Capture the cell that displays the provided text and extract its [X, Y] central coordinate. 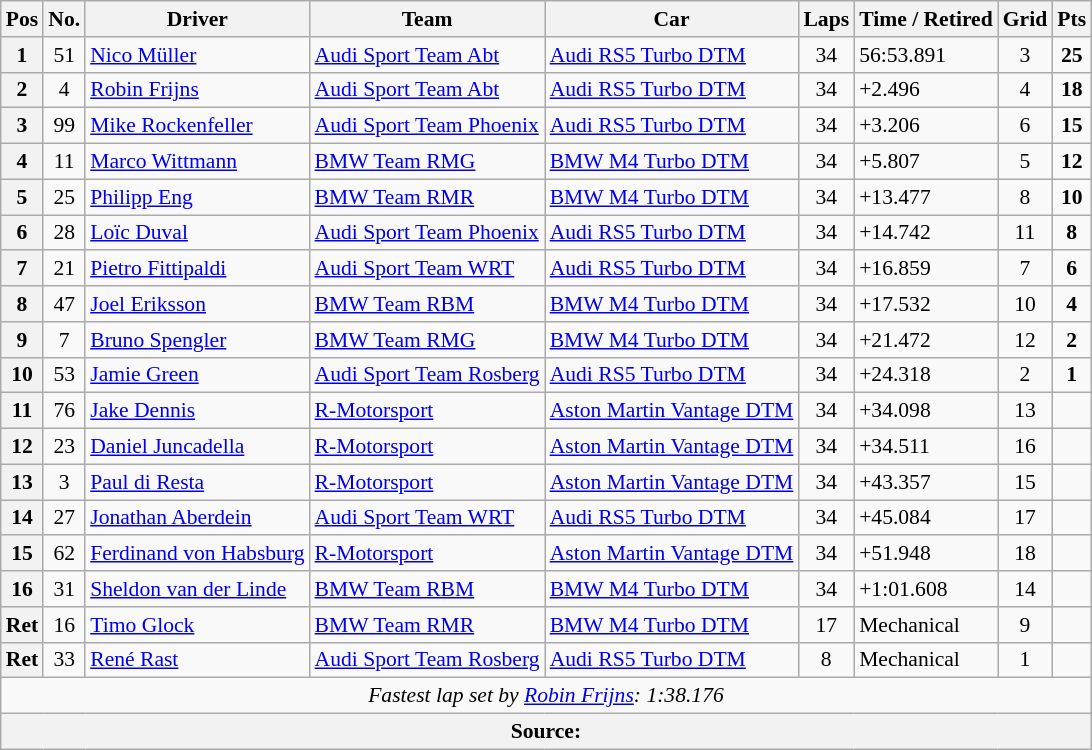
Loïc Duval [197, 233]
28 [64, 233]
Nico Müller [197, 55]
Mike Rockenfeller [197, 126]
Sheldon van der Linde [197, 589]
Team [428, 19]
Jake Dennis [197, 411]
Marco Wittmann [197, 162]
Laps [826, 19]
56:53.891 [926, 55]
Source: [546, 732]
Pos [22, 19]
Ferdinand von Habsburg [197, 554]
Fastest lap set by Robin Frijns: 1:38.176 [546, 696]
+3.206 [926, 126]
+45.084 [926, 518]
31 [64, 589]
+14.742 [926, 233]
No. [64, 19]
Paul di Resta [197, 482]
53 [64, 375]
+2.496 [926, 90]
+51.948 [926, 554]
+21.472 [926, 340]
27 [64, 518]
Daniel Juncadella [197, 447]
Philipp Eng [197, 197]
Joel Eriksson [197, 304]
Car [672, 19]
Jamie Green [197, 375]
+34.098 [926, 411]
+24.318 [926, 375]
21 [64, 269]
76 [64, 411]
+16.859 [926, 269]
+34.511 [926, 447]
Pietro Fittipaldi [197, 269]
33 [64, 660]
René Rast [197, 660]
99 [64, 126]
62 [64, 554]
+17.532 [926, 304]
Time / Retired [926, 19]
+5.807 [926, 162]
Bruno Spengler [197, 340]
Driver [197, 19]
51 [64, 55]
Jonathan Aberdein [197, 518]
Pts [1072, 19]
23 [64, 447]
Timo Glock [197, 625]
47 [64, 304]
Robin Frijns [197, 90]
Grid [1026, 19]
+1:01.608 [926, 589]
+43.357 [926, 482]
+13.477 [926, 197]
